Provide the (x, y) coordinate of the cell's center where the given text is located.  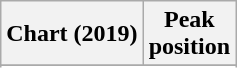
Peakposition (189, 34)
Chart (2019) (72, 34)
